Search for the cell housing the specified text and yield its (X, Y) center coordinate. 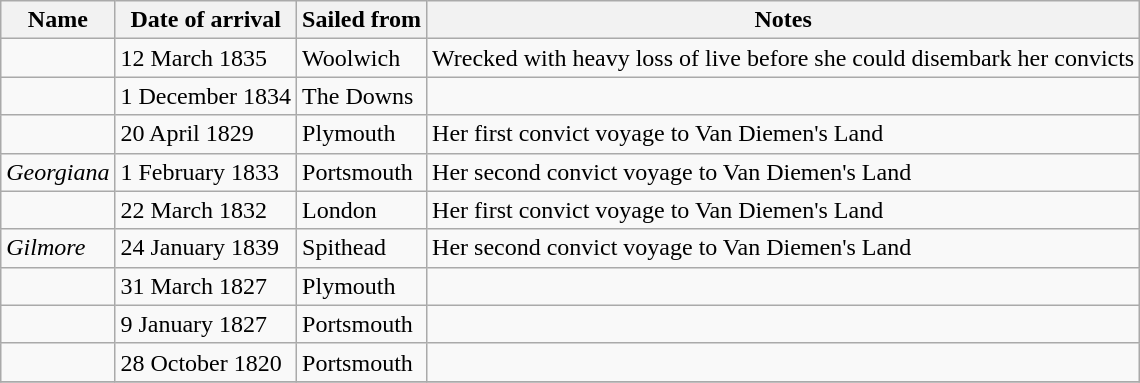
12 March 1835 (206, 58)
20 April 1829 (206, 134)
Wrecked with heavy loss of live before she could disembark her convicts (784, 58)
The Downs (362, 96)
31 March 1827 (206, 286)
28 October 1820 (206, 362)
Georgiana (58, 172)
1 December 1834 (206, 96)
Woolwich (362, 58)
Name (58, 20)
Notes (784, 20)
Sailed from (362, 20)
London (362, 210)
Spithead (362, 248)
Gilmore (58, 248)
1 February 1833 (206, 172)
Date of arrival (206, 20)
22 March 1832 (206, 210)
24 January 1839 (206, 248)
9 January 1827 (206, 324)
